Capture the cell that displays the provided text and extract its (X, Y) central coordinate. 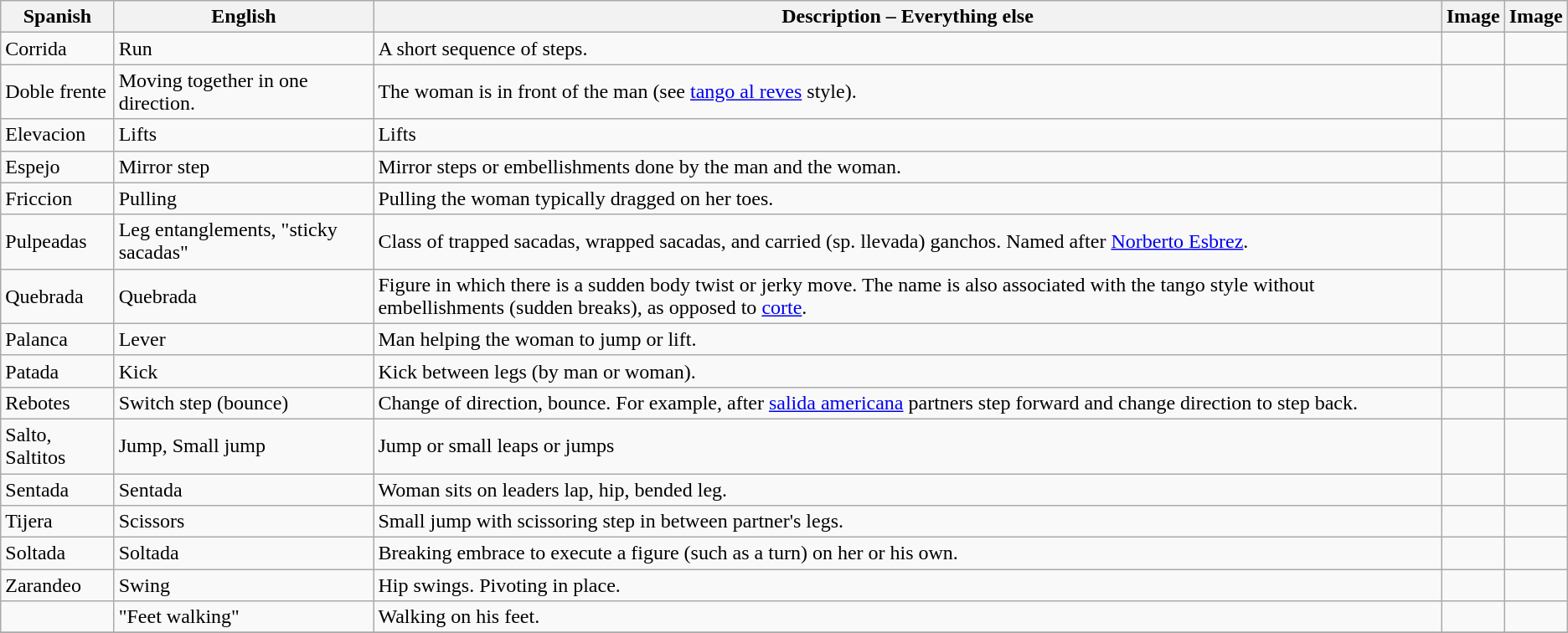
Espejo (57, 167)
Elevacion (57, 135)
Hip swings. Pivoting in place. (908, 585)
Moving together in one direction. (244, 92)
Description – Everything else (908, 17)
Lever (244, 339)
Mirror steps or embellishments done by the man and the woman. (908, 167)
Friccion (57, 198)
Kick (244, 371)
A short sequence of steps. (908, 49)
Small jump with scissoring step in between partner's legs. (908, 522)
Leg entanglements, "sticky sacadas" (244, 241)
Pulpeadas (57, 241)
Palanca (57, 339)
Mirror step (244, 167)
Patada (57, 371)
Pulling the woman typically dragged on her toes. (908, 198)
"Feet walking" (244, 617)
Class of trapped sacadas, wrapped sacadas, and carried (sp. llevada) ganchos. Named after Norberto Esbrez. (908, 241)
Jump or small leaps or jumps (908, 445)
Pulling (244, 198)
Swing (244, 585)
Rebotes (57, 403)
Walking on his feet. (908, 617)
Man helping the woman to jump or lift. (908, 339)
Woman sits on leaders lap, hip, bended leg. (908, 490)
Jump, Small jump (244, 445)
Switch step (bounce) (244, 403)
Tijera (57, 522)
Corrida (57, 49)
Change of direction, bounce. For example, after salida americana partners step forward and change direction to step back. (908, 403)
English (244, 17)
Spanish (57, 17)
Salto, Saltitos (57, 445)
Scissors (244, 522)
Doble frente (57, 92)
Breaking embrace to execute a figure (such as a turn) on her or his own. (908, 553)
Zarandeo (57, 585)
Kick between legs (by man or woman). (908, 371)
Run (244, 49)
The woman is in front of the man (see tango al reves style). (908, 92)
